Provide the (x, y) coordinate of the cell's center where the given text is located.  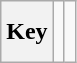
Key (27, 32)
